Search for the cell housing the specified text and yield its (X, Y) center coordinate. 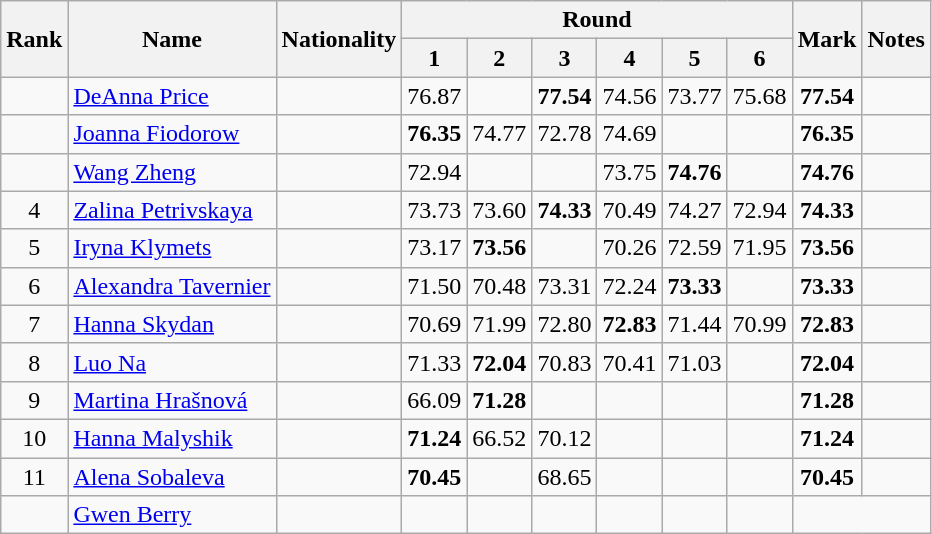
70.12 (564, 438)
DeAnna Price (172, 96)
75.68 (760, 96)
Name (172, 39)
66.09 (434, 400)
Luo Na (172, 362)
Rank (34, 39)
Hanna Malyshik (172, 438)
8 (34, 362)
70.83 (564, 362)
Round (597, 20)
73.31 (564, 286)
Gwen Berry (172, 515)
Hanna Skydan (172, 324)
71.95 (760, 248)
Mark (827, 39)
71.03 (694, 362)
2 (500, 58)
11 (34, 477)
74.56 (630, 96)
73.77 (694, 96)
73.73 (434, 210)
73.17 (434, 248)
73.60 (500, 210)
70.48 (500, 286)
Alena Sobaleva (172, 477)
9 (34, 400)
Zalina Petrivskaya (172, 210)
Alexandra Tavernier (172, 286)
10 (34, 438)
1 (434, 58)
76.87 (434, 96)
74.69 (630, 134)
Martina Hrašnová (172, 400)
7 (34, 324)
72.78 (564, 134)
3 (564, 58)
74.27 (694, 210)
70.99 (760, 324)
66.52 (500, 438)
Iryna Klymets (172, 248)
71.50 (434, 286)
70.49 (630, 210)
71.33 (434, 362)
Wang Zheng (172, 172)
68.65 (564, 477)
74.77 (500, 134)
71.44 (694, 324)
72.59 (694, 248)
70.26 (630, 248)
73.75 (630, 172)
Joanna Fiodorow (172, 134)
Nationality (339, 39)
71.99 (500, 324)
72.80 (564, 324)
70.41 (630, 362)
72.24 (630, 286)
70.69 (434, 324)
Notes (896, 39)
